Output the (x, y) coordinate of the center of the cell containing the given text.  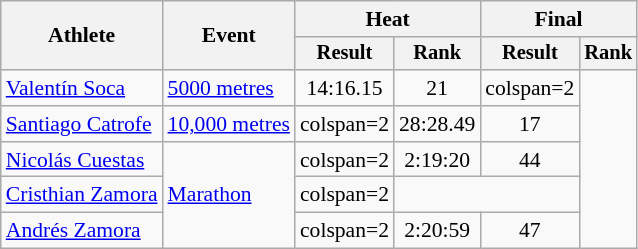
Final (558, 19)
2:20:59 (437, 231)
28:28.49 (437, 124)
Nicolás Cuestas (82, 160)
Athlete (82, 36)
14:16.15 (344, 88)
5000 metres (229, 88)
10,000 metres (229, 124)
Heat (388, 19)
44 (530, 160)
47 (530, 231)
Andrés Zamora (82, 231)
2:19:20 (437, 160)
Event (229, 36)
Santiago Catrofe (82, 124)
Marathon (229, 196)
Cristhian Zamora (82, 195)
Valentín Soca (82, 88)
17 (530, 124)
21 (437, 88)
